Find where the given text appears and provide that cell's center as [x, y] coordinate. 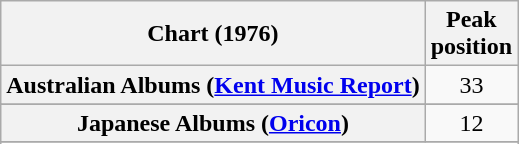
Chart (1976) [213, 34]
Australian Albums (Kent Music Report) [213, 85]
Peakposition [471, 34]
33 [471, 85]
Japanese Albums (Oricon) [213, 123]
12 [471, 123]
